Return (x, y) of the center of cell containing provided text 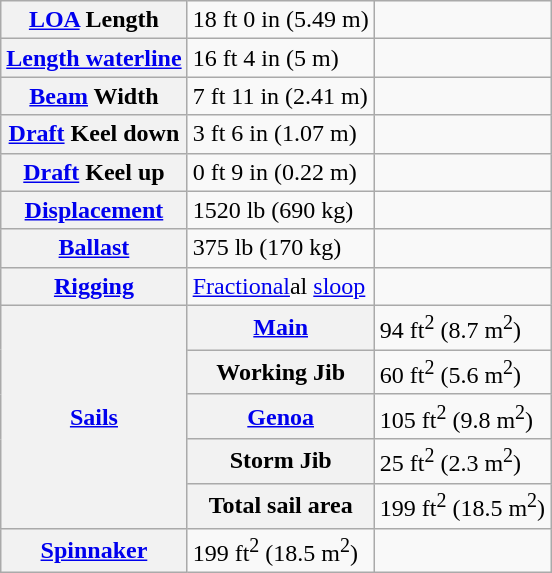
Working Jib (280, 372)
105 ft2 (9.8 m2) (462, 416)
LOA Length (94, 20)
18 ft 0 in (5.49 m) (280, 20)
16 ft 4 in (5 m) (280, 58)
60 ft2 (5.6 m2) (462, 372)
Length waterline (94, 58)
Beam Width (94, 96)
0 ft 9 in (0.22 m) (280, 172)
Main (280, 328)
Draft Keel down (94, 134)
375 lb (170 kg) (280, 248)
Genoa (280, 416)
Storm Jib (280, 462)
Ballast (94, 248)
1520 lb (690 kg) (280, 210)
Displacement (94, 210)
94 ft2 (8.7 m2) (462, 328)
7 ft 11 in (2.41 m) (280, 96)
Total sail area (280, 506)
Fractionalal sloop (280, 286)
25 ft2 (2.3 m2) (462, 462)
Rigging (94, 286)
Spinnaker (94, 550)
3 ft 6 in (1.07 m) (280, 134)
Sails (94, 416)
Draft Keel up (94, 172)
